Locate the cell with the specified text and output its [X, Y] center coordinate. 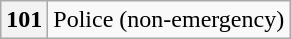
101 [24, 20]
Police (non-emergency) [169, 20]
